Return the [x, y] coordinate for the center point of the cell that contains the specified text.  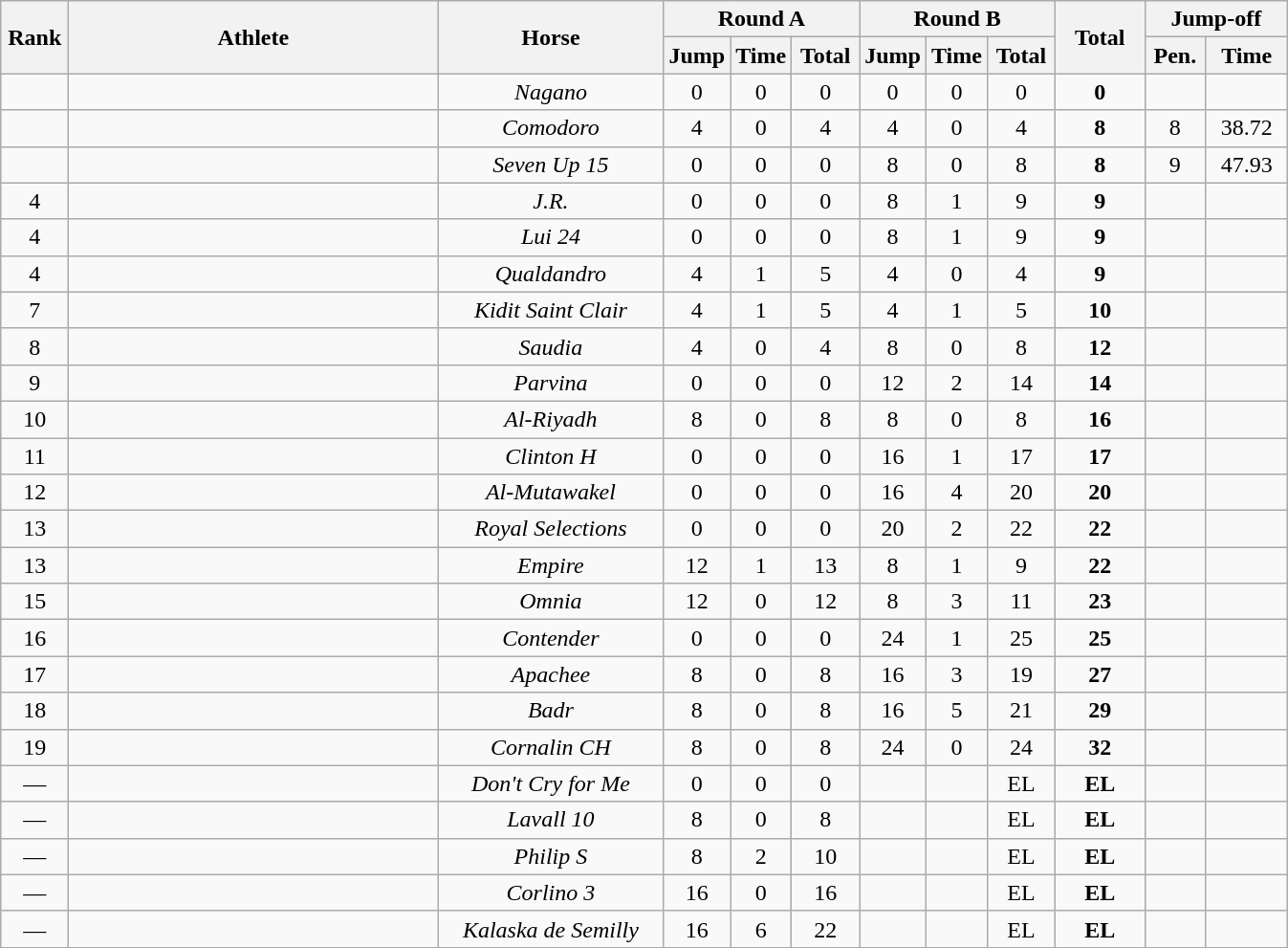
Contender [551, 638]
Rank [34, 37]
7 [34, 310]
Jump-off [1216, 19]
Seven Up 15 [551, 165]
15 [34, 602]
Saudia [551, 346]
18 [34, 711]
Kidit Saint Clair [551, 310]
Parvina [551, 383]
Nagano [551, 92]
Apachee [551, 674]
Round A [761, 19]
Lavall 10 [551, 820]
Omnia [551, 602]
J.R. [551, 201]
23 [1100, 602]
Al-Riyadh [551, 419]
Comodoro [551, 128]
Qualdandro [551, 274]
32 [1100, 747]
Al-Mutawakel [551, 493]
Pen. [1175, 55]
6 [761, 929]
27 [1100, 674]
Philip S [551, 856]
Don't Cry for Me [551, 783]
Round B [958, 19]
Athlete [253, 37]
Badr [551, 711]
47.93 [1247, 165]
Corlino 3 [551, 893]
Horse [551, 37]
29 [1100, 711]
Cornalin CH [551, 747]
38.72 [1247, 128]
Empire [551, 565]
21 [1021, 711]
Clinton H [551, 456]
Lui 24 [551, 237]
Kalaska de Semilly [551, 929]
Royal Selections [551, 529]
